Pinpoint the cell where the given text exists, returning its [X, Y] midpoint coordinate. 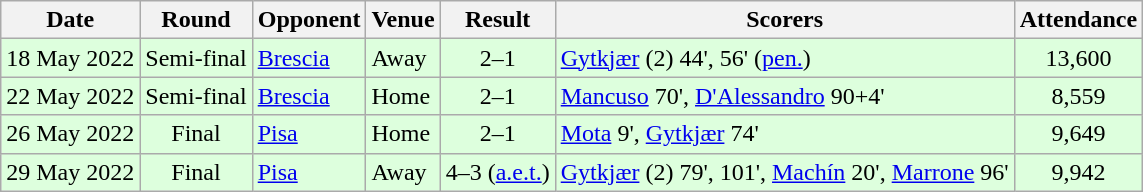
Mota 9', Gytkjær 74' [784, 134]
Mancuso 70', D'Alessandro 90+4' [784, 96]
8,559 [1078, 96]
9,942 [1078, 172]
9,649 [1078, 134]
18 May 2022 [70, 58]
Result [498, 20]
Date [70, 20]
Gytkjær (2) 44', 56' (pen.) [784, 58]
29 May 2022 [70, 172]
Attendance [1078, 20]
Gytkjær (2) 79', 101', Machín 20', Marrone 96' [784, 172]
22 May 2022 [70, 96]
Round [196, 20]
Venue [403, 20]
Scorers [784, 20]
13,600 [1078, 58]
26 May 2022 [70, 134]
4–3 (a.e.t.) [498, 172]
Opponent [309, 20]
